Determine the [x, y] coordinate at the center of the cell enclosing the given text.  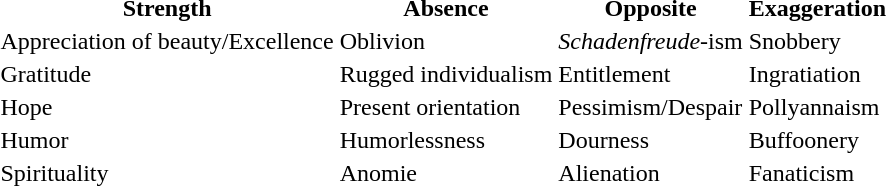
Entitlement [650, 74]
Schadenfreude-ism [650, 41]
Dourness [650, 140]
Oblivion [446, 41]
Pessimism/Despair [650, 107]
Present orientation [446, 107]
Humorlessness [446, 140]
Rugged individualism [446, 74]
